Return the [X, Y] coordinate for the center point of the cell that contains the specified text.  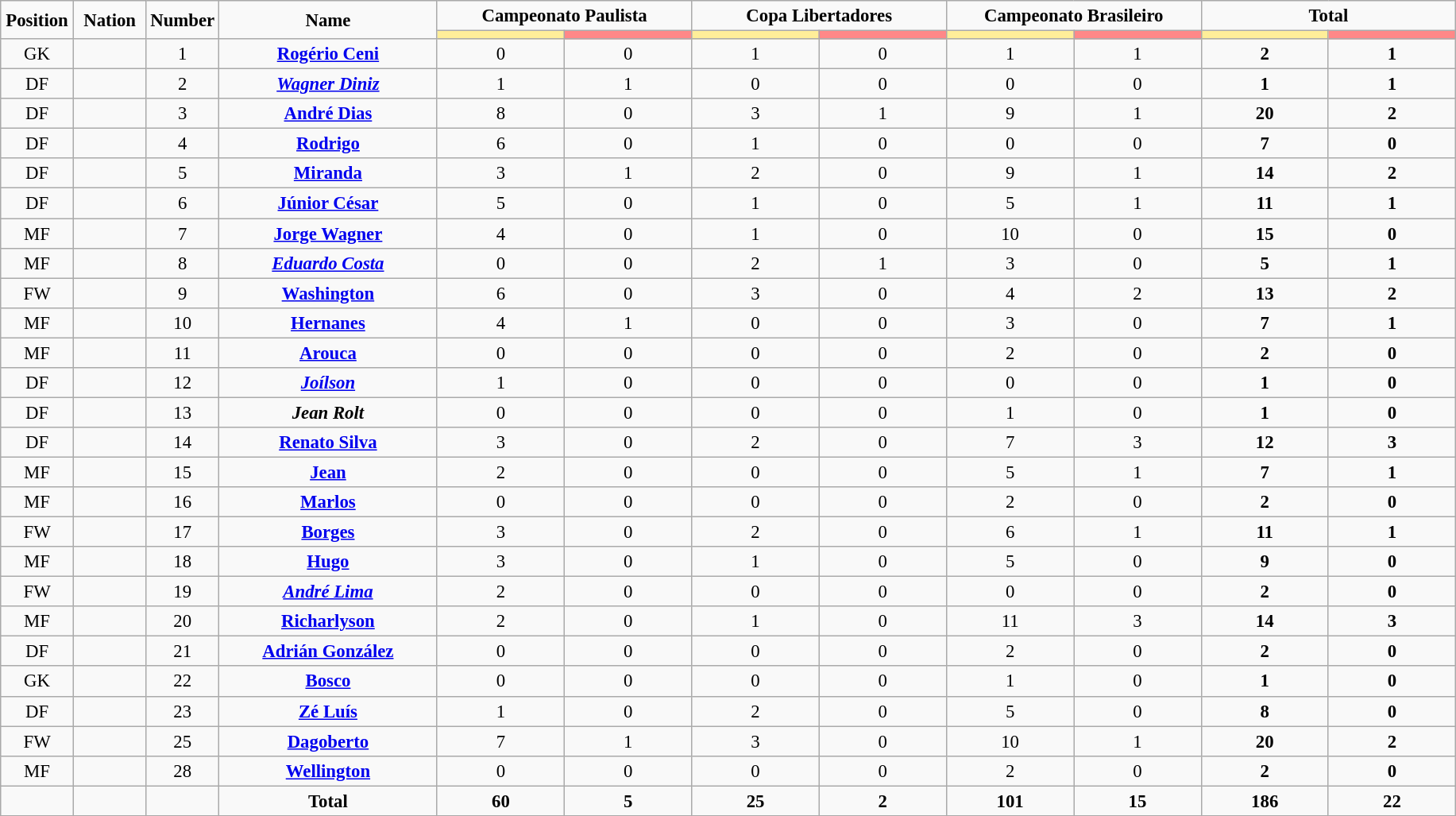
Hugo [329, 562]
186 [1265, 801]
Campeonato Paulista [564, 16]
21 [183, 652]
60 [500, 801]
Borges [329, 532]
23 [183, 711]
Wagner Diniz [329, 84]
Zé Luís [329, 711]
Nation [110, 20]
Arouca [329, 353]
Marlos [329, 502]
Júnior César [329, 203]
Number [183, 20]
101 [1010, 801]
Name [329, 20]
Adrián González [329, 652]
Jorge Wagner [329, 234]
Wellington [329, 771]
18 [183, 562]
Campeonato Brasileiro [1074, 16]
Hernanes [329, 323]
Renato Silva [329, 443]
Position [37, 20]
Copa Libertadores [820, 16]
Rogério Ceni [329, 54]
Rodrigo [329, 144]
Eduardo Costa [329, 263]
Miranda [329, 174]
Bosco [329, 682]
28 [183, 771]
17 [183, 532]
Jean Rolt [329, 412]
André Lima [329, 592]
André Dias [329, 114]
Jean [329, 472]
16 [183, 502]
Richarlyson [329, 621]
Washington [329, 293]
Joílson [329, 383]
19 [183, 592]
Dagoberto [329, 741]
